Detect which cell encompasses the target text, then output its (x, y) center coordinate. 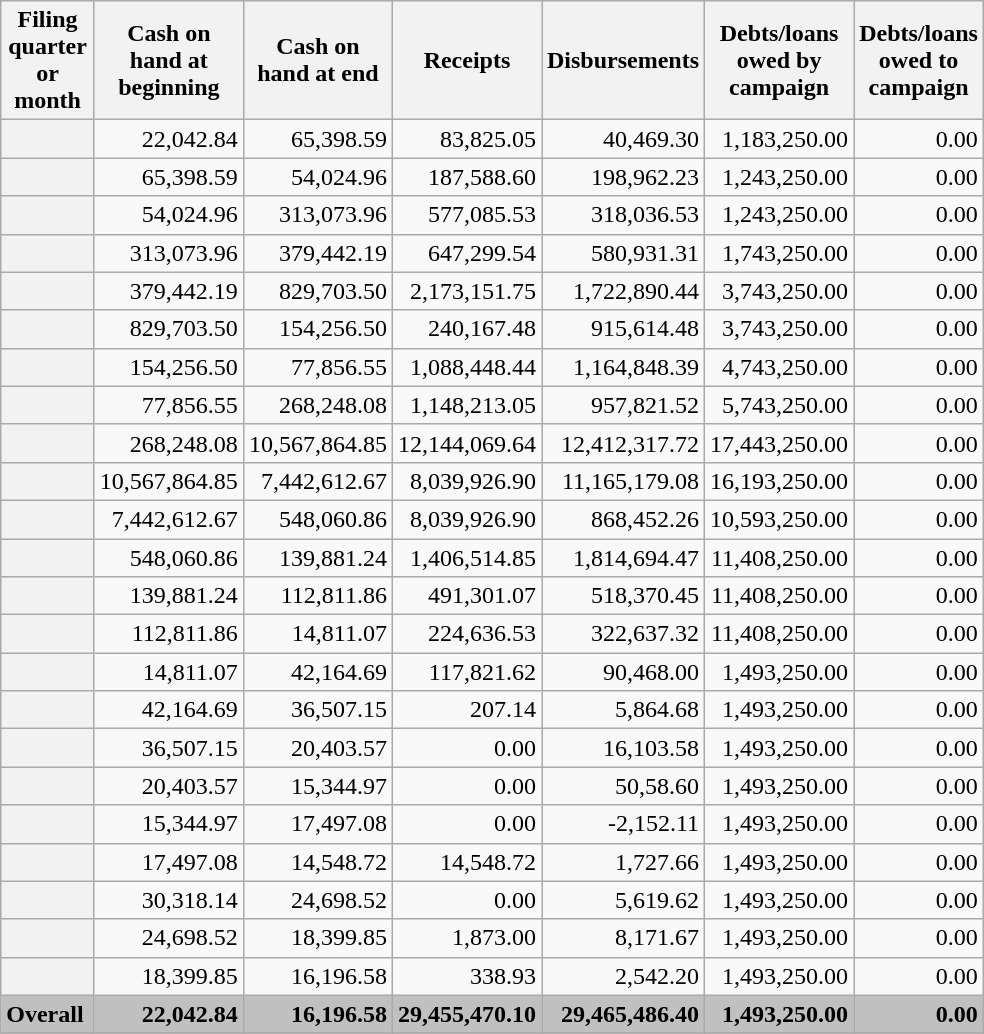
1,148,213.05 (466, 405)
90,468.00 (624, 672)
Debts/loans owed by campaign (780, 60)
12,412,317.72 (624, 443)
Cash on hand at beginning (168, 60)
198,962.23 (624, 177)
518,370.45 (624, 596)
11,165,179.08 (624, 481)
83,825.05 (466, 139)
1,722,890.44 (624, 291)
5,864.68 (624, 710)
1,088,448.44 (466, 367)
5,743,250.00 (780, 405)
29,455,470.10 (466, 1014)
1,406,514.85 (466, 557)
338.93 (466, 976)
2,542.20 (624, 976)
224,636.53 (466, 634)
Receipts (466, 60)
30,318.14 (168, 900)
16,103.58 (624, 748)
117,821.62 (466, 672)
8,171.67 (624, 938)
491,301.07 (466, 596)
207.14 (466, 710)
4,743,250.00 (780, 367)
187,588.60 (466, 177)
-2,152.11 (624, 824)
1,743,250.00 (780, 253)
868,452.26 (624, 519)
957,821.52 (624, 405)
318,036.53 (624, 215)
Debts/loans owed to campaign (919, 60)
322,637.32 (624, 634)
40,469.30 (624, 139)
10,593,250.00 (780, 519)
1,873.00 (466, 938)
Cash on hand at end (318, 60)
1,183,250.00 (780, 139)
2,173,151.75 (466, 291)
647,299.54 (466, 253)
1,814,694.47 (624, 557)
16,193,250.00 (780, 481)
1,727.66 (624, 862)
1,164,848.39 (624, 367)
5,619.62 (624, 900)
12,144,069.64 (466, 443)
17,443,250.00 (780, 443)
Overall (48, 1014)
Disbursements (624, 60)
50,58.60 (624, 786)
29,465,486.40 (624, 1014)
240,167.48 (466, 329)
577,085.53 (466, 215)
580,931.31 (624, 253)
Filing quarter or month (48, 60)
915,614.48 (624, 329)
